From the cell containing the given text, extract its center point as [X, Y] coordinate. 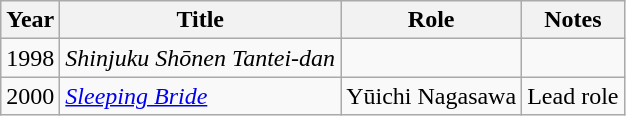
Sleeping Bride [200, 96]
Title [200, 20]
Lead role [573, 96]
1998 [30, 58]
2000 [30, 96]
Role [432, 20]
Yūichi Nagasawa [432, 96]
Year [30, 20]
Notes [573, 20]
Shinjuku Shōnen Tantei-dan [200, 58]
